Provide the [X, Y] coordinate of the cell's center where the given text is located.  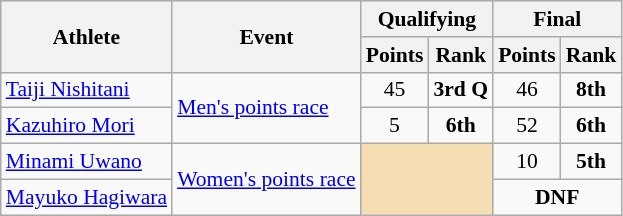
8th [592, 90]
45 [395, 90]
52 [527, 126]
46 [527, 90]
DNF [557, 197]
Mayuko Hagiwara [86, 197]
Event [266, 36]
Kazuhiro Mori [86, 126]
Final [557, 19]
Women's points race [266, 180]
Qualifying [427, 19]
10 [527, 162]
Athlete [86, 36]
Men's points race [266, 108]
Minami Uwano [86, 162]
5 [395, 126]
5th [592, 162]
3rd Q [460, 90]
Taiji Nishitani [86, 90]
